Locate the cell with the specified text and output its (x, y) center coordinate. 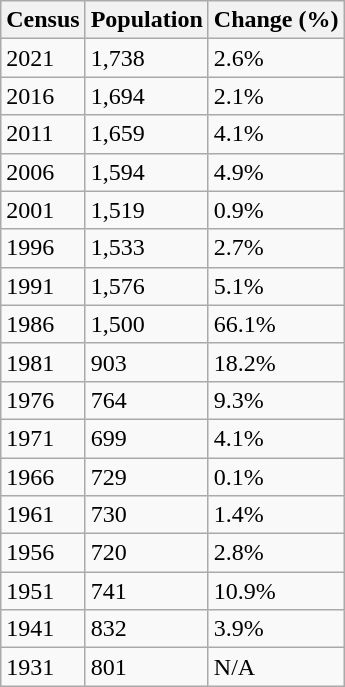
1971 (43, 438)
Census (43, 20)
66.1% (276, 324)
1941 (43, 629)
720 (146, 553)
1,533 (146, 248)
1,659 (146, 134)
1996 (43, 248)
1,738 (146, 58)
10.9% (276, 591)
2016 (43, 96)
1961 (43, 515)
1,500 (146, 324)
3.9% (276, 629)
1.4% (276, 515)
2011 (43, 134)
1931 (43, 667)
1,594 (146, 172)
699 (146, 438)
741 (146, 591)
729 (146, 477)
1,694 (146, 96)
1,576 (146, 286)
2021 (43, 58)
1,519 (146, 210)
2.7% (276, 248)
5.1% (276, 286)
18.2% (276, 362)
1966 (43, 477)
1956 (43, 553)
1981 (43, 362)
Change (%) (276, 20)
1976 (43, 400)
1991 (43, 286)
N/A (276, 667)
2001 (43, 210)
Population (146, 20)
1951 (43, 591)
730 (146, 515)
764 (146, 400)
9.3% (276, 400)
903 (146, 362)
2006 (43, 172)
2.1% (276, 96)
0.9% (276, 210)
2.6% (276, 58)
0.1% (276, 477)
1986 (43, 324)
832 (146, 629)
2.8% (276, 553)
4.9% (276, 172)
801 (146, 667)
